Pinpoint the cell where the given text exists, returning its (X, Y) midpoint coordinate. 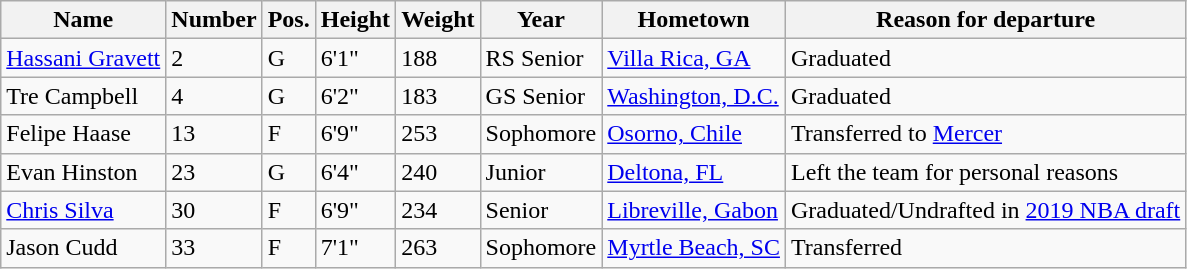
Pos. (288, 20)
6'4" (355, 172)
RS Senior (541, 58)
6'2" (355, 96)
240 (438, 172)
Libreville, Gabon (694, 210)
188 (438, 58)
Weight (438, 20)
Washington, D.C. (694, 96)
Osorno, Chile (694, 134)
Reason for departure (985, 20)
4 (214, 96)
Senior (541, 210)
30 (214, 210)
Number (214, 20)
Transferred to Mercer (985, 134)
Name (84, 20)
7'1" (355, 248)
253 (438, 134)
Myrtle Beach, SC (694, 248)
Jason Cudd (84, 248)
Hometown (694, 20)
Felipe Haase (84, 134)
263 (438, 248)
Transferred (985, 248)
33 (214, 248)
Year (541, 20)
GS Senior (541, 96)
Graduated/Undrafted in 2019 NBA draft (985, 210)
Evan Hinston (84, 172)
Tre Campbell (84, 96)
Chris Silva (84, 210)
234 (438, 210)
6'1" (355, 58)
Hassani Gravett (84, 58)
Deltona, FL (694, 172)
Villa Rica, GA (694, 58)
Left the team for personal reasons (985, 172)
2 (214, 58)
Height (355, 20)
13 (214, 134)
183 (438, 96)
Junior (541, 172)
23 (214, 172)
